Extract the [x, y] coordinate from the center of the cell holding the provided text.  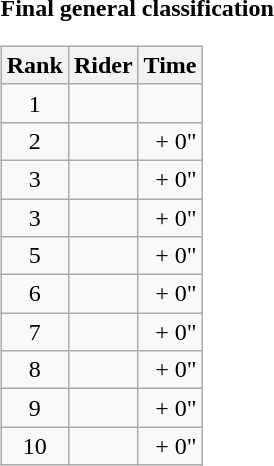
5 [34, 256]
7 [34, 332]
Rider [103, 65]
9 [34, 408]
10 [34, 446]
Rank [34, 65]
2 [34, 141]
8 [34, 370]
6 [34, 294]
1 [34, 103]
Time [170, 65]
